Find where the given text appears and provide that cell's center as [X, Y] coordinate. 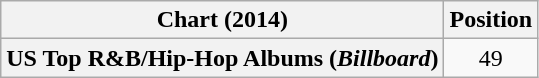
US Top R&B/Hip-Hop Albums (Billboard) [222, 58]
Position [491, 20]
49 [491, 58]
Chart (2014) [222, 20]
